Capture the cell that displays the provided text and extract its [x, y] central coordinate. 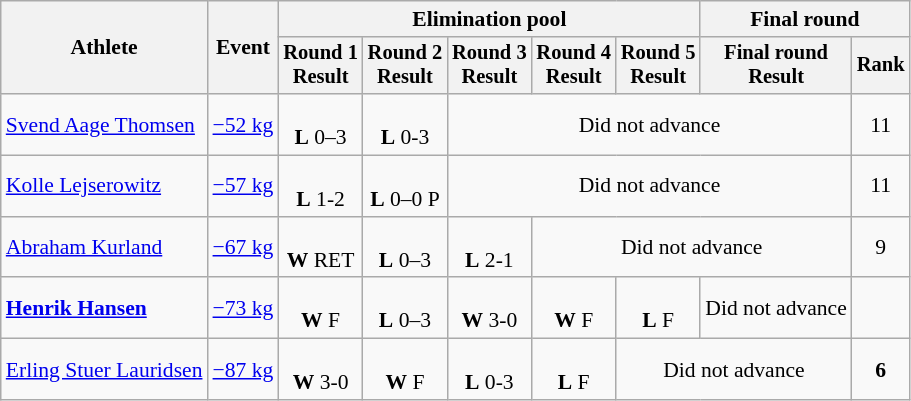
Round 5Result [658, 66]
Round 1Result [320, 66]
Event [244, 48]
Kolle Lejserowitz [104, 186]
Athlete [104, 48]
−52 kg [244, 124]
L 2-1 [489, 248]
Erling Stuer Lauridsen [104, 370]
−67 kg [244, 248]
Svend Aage Thomsen [104, 124]
L 0–0 P [405, 186]
Round 2Result [405, 66]
Henrik Hansen [104, 308]
9 [881, 248]
Final round [804, 19]
Rank [881, 66]
−73 kg [244, 308]
6 [881, 370]
Elimination pool [489, 19]
−57 kg [244, 186]
W RET [320, 248]
L 1-2 [320, 186]
Abraham Kurland [104, 248]
Round 4Result [574, 66]
Final roundResult [776, 66]
−87 kg [244, 370]
Round 3Result [489, 66]
